Return [X, Y] of the center of cell containing provided text 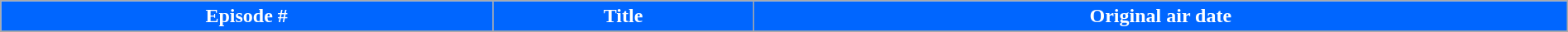
Original air date [1160, 16]
Title [624, 16]
Episode # [246, 16]
